Identify which cell holds the provided text, then report its [X, Y] central coordinate. 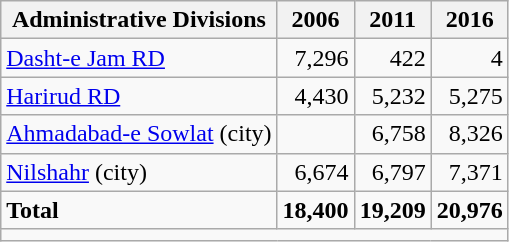
7,296 [316, 58]
2016 [470, 20]
18,400 [316, 210]
Harirud RD [139, 96]
4 [470, 58]
Nilshahr (city) [139, 172]
6,758 [392, 134]
5,275 [470, 96]
19,209 [392, 210]
6,674 [316, 172]
Ahmadabad-e Sowlat (city) [139, 134]
Administrative Divisions [139, 20]
5,232 [392, 96]
Dasht-e Jam RD [139, 58]
8,326 [470, 134]
6,797 [392, 172]
2006 [316, 20]
422 [392, 58]
Total [139, 210]
20,976 [470, 210]
4,430 [316, 96]
2011 [392, 20]
7,371 [470, 172]
